Pinpoint the cell where the given text exists, returning its [x, y] midpoint coordinate. 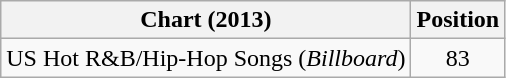
83 [458, 58]
US Hot R&B/Hip-Hop Songs (Billboard) [206, 58]
Chart (2013) [206, 20]
Position [458, 20]
